For the text-containing cell, return its midpoint in (X, Y) coordinate format. 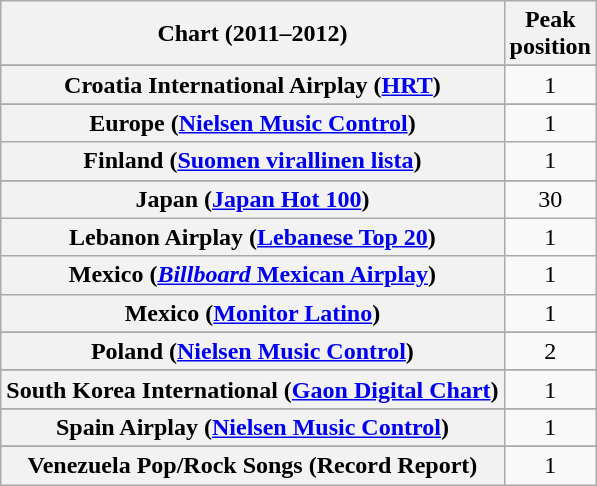
Mexico (Monitor Latino) (252, 313)
Chart (2011–2012) (252, 34)
Japan (Japan Hot 100) (252, 199)
Lebanon Airplay (Lebanese Top 20) (252, 237)
Peakposition (550, 34)
Spain Airplay (Nielsen Music Control) (252, 427)
Venezuela Pop/Rock Songs (Record Report) (252, 465)
Finland (Suomen virallinen lista) (252, 161)
2 (550, 351)
Mexico (Billboard Mexican Airplay) (252, 275)
Poland (Nielsen Music Control) (252, 351)
30 (550, 199)
Europe (Nielsen Music Control) (252, 123)
Croatia International Airplay (HRT) (252, 85)
South Korea International (Gaon Digital Chart) (252, 389)
